Extract the [X, Y] coordinate from the center of the cell holding the provided text.  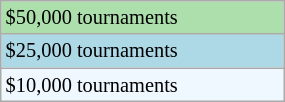
$10,000 tournaments [142, 85]
$25,000 tournaments [142, 51]
$50,000 tournaments [142, 17]
